Identify which cell holds the provided text, then report its [x, y] central coordinate. 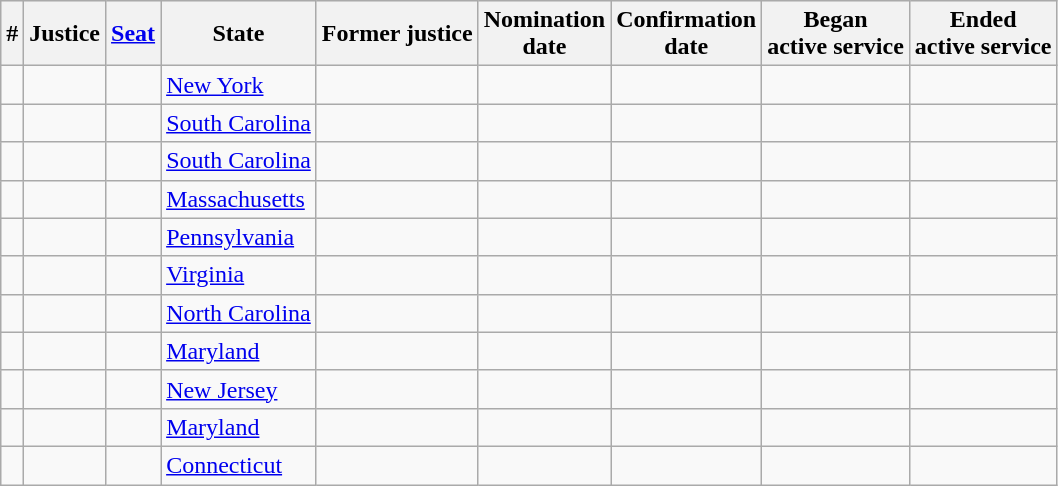
# [12, 34]
Nominationdate [544, 34]
Confirmationdate [686, 34]
New York [239, 85]
Justice [65, 34]
State [239, 34]
Seat [134, 34]
Massachusetts [239, 199]
New Jersey [239, 389]
Beganactive service [836, 34]
Former justice [397, 34]
Virginia [239, 275]
Endedactive service [983, 34]
Connecticut [239, 465]
North Carolina [239, 313]
Pennsylvania [239, 237]
